Provide the (x, y) coordinate of the cell's center where the given text is located.  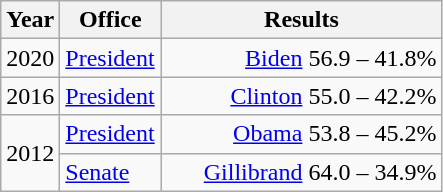
Year (30, 20)
2012 (30, 153)
Biden 56.9 – 41.8% (302, 58)
2020 (30, 58)
2016 (30, 96)
Gillibrand 64.0 – 34.9% (302, 172)
Clinton 55.0 – 42.2% (302, 96)
Office (110, 20)
Results (302, 20)
Obama 53.8 – 45.2% (302, 134)
Senate (110, 172)
